Find where the given text appears and provide that cell's center as [X, Y] coordinate. 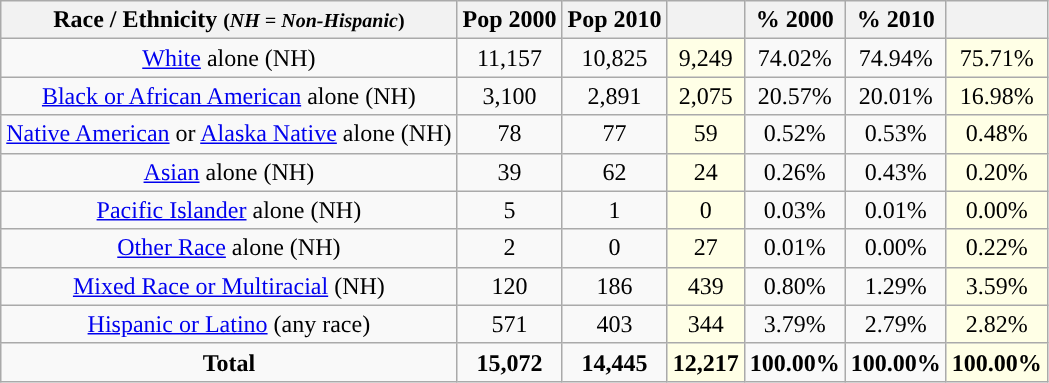
0.80% [794, 286]
24 [706, 172]
Pop 2000 [510, 20]
439 [706, 286]
2 [510, 248]
% 2010 [896, 20]
10,825 [614, 58]
5 [510, 210]
3.79% [794, 324]
77 [614, 134]
Race / Ethnicity (NH = Non-Hispanic) [229, 20]
403 [614, 324]
2,075 [706, 96]
39 [510, 172]
1 [614, 210]
75.71% [996, 58]
0.20% [996, 172]
344 [706, 324]
9,249 [706, 58]
0.52% [794, 134]
78 [510, 134]
2.79% [896, 324]
3,100 [510, 96]
Asian alone (NH) [229, 172]
120 [510, 286]
571 [510, 324]
11,157 [510, 58]
1.29% [896, 286]
0.03% [794, 210]
2,891 [614, 96]
Hispanic or Latino (any race) [229, 324]
59 [706, 134]
74.94% [896, 58]
0.26% [794, 172]
74.02% [794, 58]
16.98% [996, 96]
0.22% [996, 248]
62 [614, 172]
20.57% [794, 96]
3.59% [996, 286]
Total [229, 362]
0.48% [996, 134]
0.43% [896, 172]
12,217 [706, 362]
0.53% [896, 134]
20.01% [896, 96]
15,072 [510, 362]
Pop 2010 [614, 20]
% 2000 [794, 20]
14,445 [614, 362]
Native American or Alaska Native alone (NH) [229, 134]
White alone (NH) [229, 58]
Other Race alone (NH) [229, 248]
186 [614, 286]
Pacific Islander alone (NH) [229, 210]
2.82% [996, 324]
Black or African American alone (NH) [229, 96]
27 [706, 248]
Mixed Race or Multiracial (NH) [229, 286]
